Pinpoint the cell where the given text exists, returning its (X, Y) midpoint coordinate. 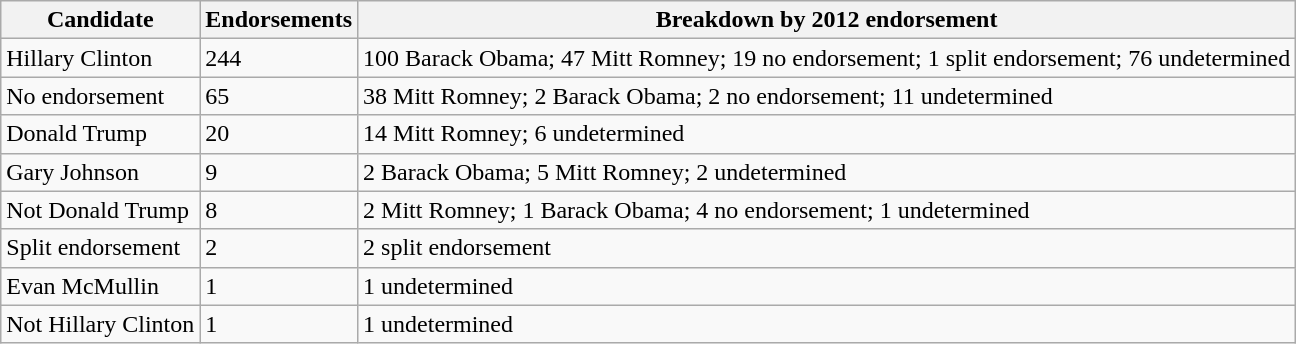
No endorsement (100, 96)
Candidate (100, 20)
100 Barack Obama; 47 Mitt Romney; 19 no endorsement; 1 split endorsement; 76 undetermined (827, 58)
Evan McMullin (100, 286)
65 (279, 96)
2 Barack Obama; 5 Mitt Romney; 2 undetermined (827, 172)
8 (279, 210)
Hillary Clinton (100, 58)
Split endorsement (100, 248)
9 (279, 172)
Donald Trump (100, 134)
2 (279, 248)
Not Hillary Clinton (100, 324)
2 split endorsement (827, 248)
Not Donald Trump (100, 210)
Breakdown by 2012 endorsement (827, 20)
38 Mitt Romney; 2 Barack Obama; 2 no endorsement; 11 undetermined (827, 96)
Gary Johnson (100, 172)
2 Mitt Romney; 1 Barack Obama; 4 no endorsement; 1 undetermined (827, 210)
20 (279, 134)
244 (279, 58)
Endorsements (279, 20)
14 Mitt Romney; 6 undetermined (827, 134)
